From the cell containing the given text, extract its center point as (x, y) coordinate. 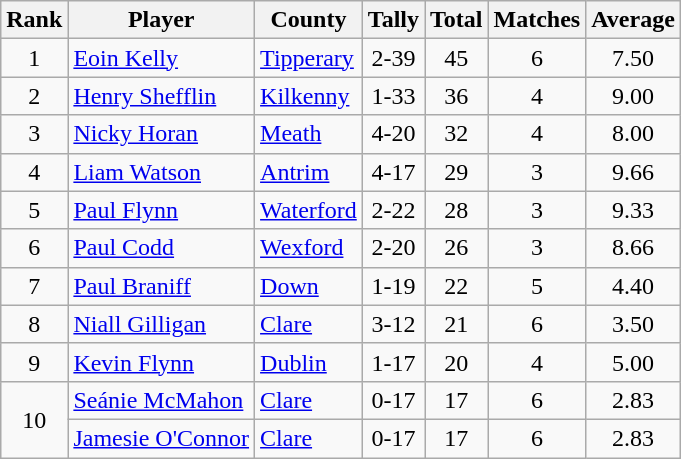
County (309, 20)
Nicky Horan (162, 134)
Jamesie O'Connor (162, 438)
32 (456, 134)
Wexford (309, 248)
26 (456, 248)
Antrim (309, 172)
4.40 (634, 286)
Average (634, 20)
1-17 (393, 362)
9.00 (634, 96)
36 (456, 96)
22 (456, 286)
7 (34, 286)
9.66 (634, 172)
2 (34, 96)
3.50 (634, 324)
7.50 (634, 58)
20 (456, 362)
Tipperary (309, 58)
Matches (537, 20)
Eoin Kelly (162, 58)
1-33 (393, 96)
Henry Shefflin (162, 96)
Kilkenny (309, 96)
Niall Gilligan (162, 324)
Paul Codd (162, 248)
Player (162, 20)
5.00 (634, 362)
Rank (34, 20)
8 (34, 324)
4-17 (393, 172)
Tally (393, 20)
28 (456, 210)
2-20 (393, 248)
Meath (309, 134)
Waterford (309, 210)
4-20 (393, 134)
Down (309, 286)
8.00 (634, 134)
Paul Braniff (162, 286)
45 (456, 58)
Dublin (309, 362)
Paul Flynn (162, 210)
10 (34, 419)
1-19 (393, 286)
3-12 (393, 324)
9.33 (634, 210)
8.66 (634, 248)
Liam Watson (162, 172)
2-39 (393, 58)
9 (34, 362)
Kevin Flynn (162, 362)
21 (456, 324)
29 (456, 172)
Total (456, 20)
2-22 (393, 210)
Seánie McMahon (162, 400)
1 (34, 58)
